Search for the cell housing the specified text and yield its (x, y) center coordinate. 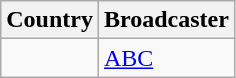
Broadcaster (166, 20)
ABC (166, 58)
Country (50, 20)
